Detect which cell encompasses the target text, then output its [x, y] center coordinate. 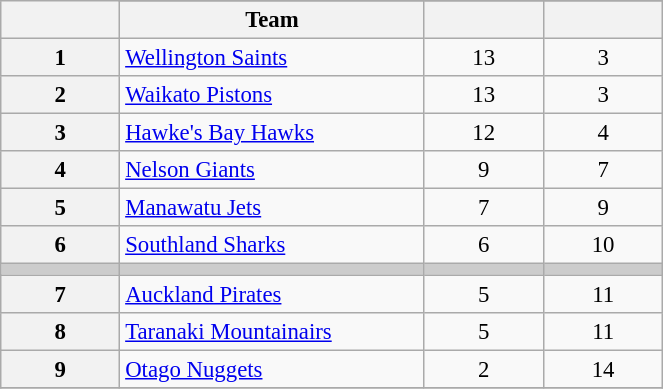
Manawatu Jets [272, 208]
12 [484, 133]
14 [602, 369]
Waikato Pistons [272, 95]
Otago Nuggets [272, 369]
Taranaki Mountainairs [272, 331]
Team [272, 20]
Nelson Giants [272, 170]
8 [60, 331]
1 [60, 58]
Auckland Pirates [272, 294]
Wellington Saints [272, 58]
Hawke's Bay Hawks [272, 133]
10 [602, 245]
Southland Sharks [272, 245]
